Search for the cell housing the specified text and yield its (x, y) center coordinate. 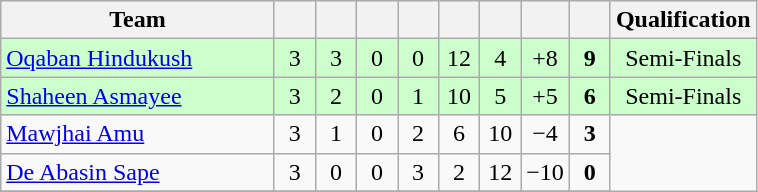
9 (590, 58)
+8 (546, 58)
+5 (546, 96)
5 (500, 96)
−10 (546, 172)
Shaheen Asmayee (138, 96)
Mawjhai Amu (138, 134)
De Abasin Sape (138, 172)
Team (138, 20)
Oqaban Hindukush (138, 58)
Qualification (683, 20)
4 (500, 58)
−4 (546, 134)
